Provide the [X, Y] coordinate of the cell's center where the given text is located.  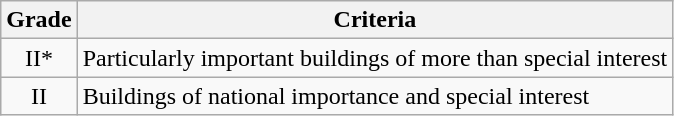
Grade [39, 20]
II [39, 96]
Buildings of national importance and special interest [375, 96]
Particularly important buildings of more than special interest [375, 58]
II* [39, 58]
Criteria [375, 20]
